Pinpoint the cell where the given text exists, returning its (x, y) midpoint coordinate. 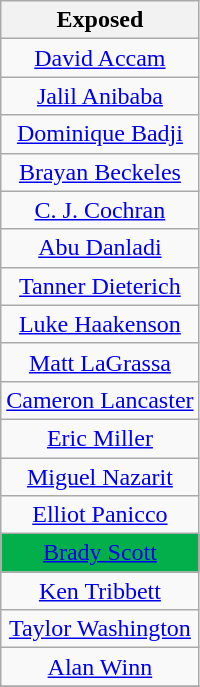
Taylor Washington (100, 629)
Eric Miller (100, 438)
Tanner Dieterich (100, 286)
Brady Scott (100, 553)
Dominique Badji (100, 134)
Elliot Panicco (100, 515)
Ken Tribbett (100, 591)
Brayan Beckeles (100, 172)
David Accam (100, 58)
Luke Haakenson (100, 324)
Abu Danladi (100, 248)
Jalil Anibaba (100, 96)
Exposed (100, 20)
Alan Winn (100, 667)
C. J. Cochran (100, 210)
Cameron Lancaster (100, 400)
Matt LaGrassa (100, 362)
Miguel Nazarit (100, 477)
